Determine the [X, Y] coordinate at the center of the cell enclosing the given text.  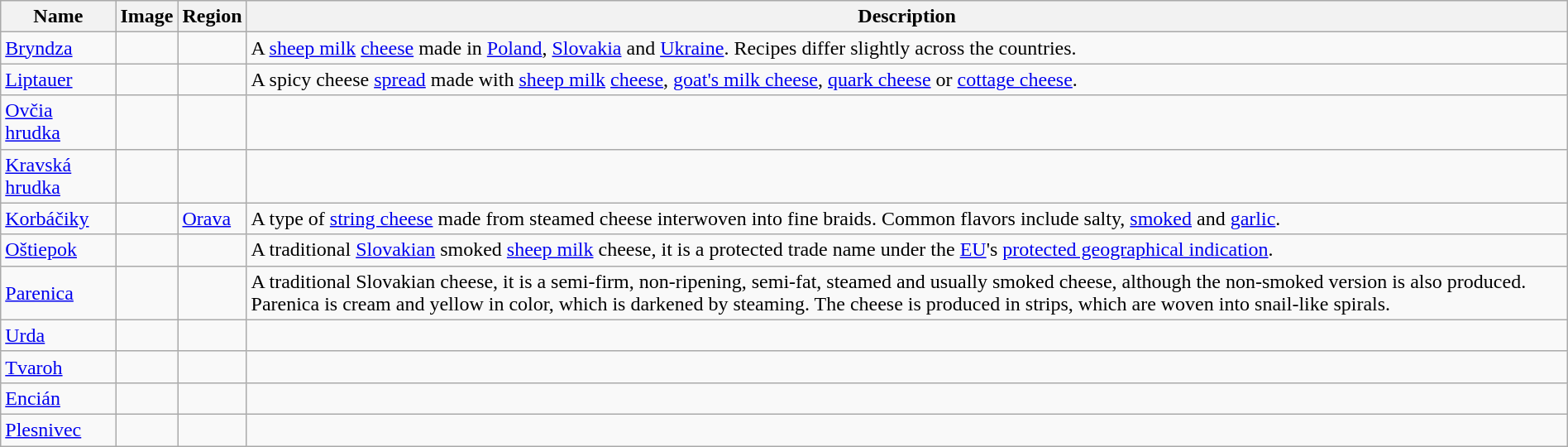
A spicy cheese spread made with sheep milk cheese, goat's milk cheese, quark cheese or cottage cheese. [906, 79]
A traditional Slovakian smoked sheep milk cheese, it is a protected trade name under the EU's protected geographical indication. [906, 250]
Ovčia hrudka [58, 123]
Plesnivec [58, 430]
Parenica [58, 293]
Encián [58, 398]
Bryndza [58, 48]
Oštiepok [58, 250]
Urda [58, 335]
Orava [212, 219]
Liptauer [58, 79]
Image [147, 17]
Description [906, 17]
Region [212, 17]
A sheep milk cheese made in Poland, Slovakia and Ukraine. Recipes differ slightly across the countries. [906, 48]
Kravská hrudka [58, 175]
Korbáčiky [58, 219]
A type of string cheese made from steamed cheese interwoven into fine braids. Common flavors include salty, smoked and garlic. [906, 219]
Tvaroh [58, 367]
Name [58, 17]
